From the cell containing the given text, extract its center point as [X, Y] coordinate. 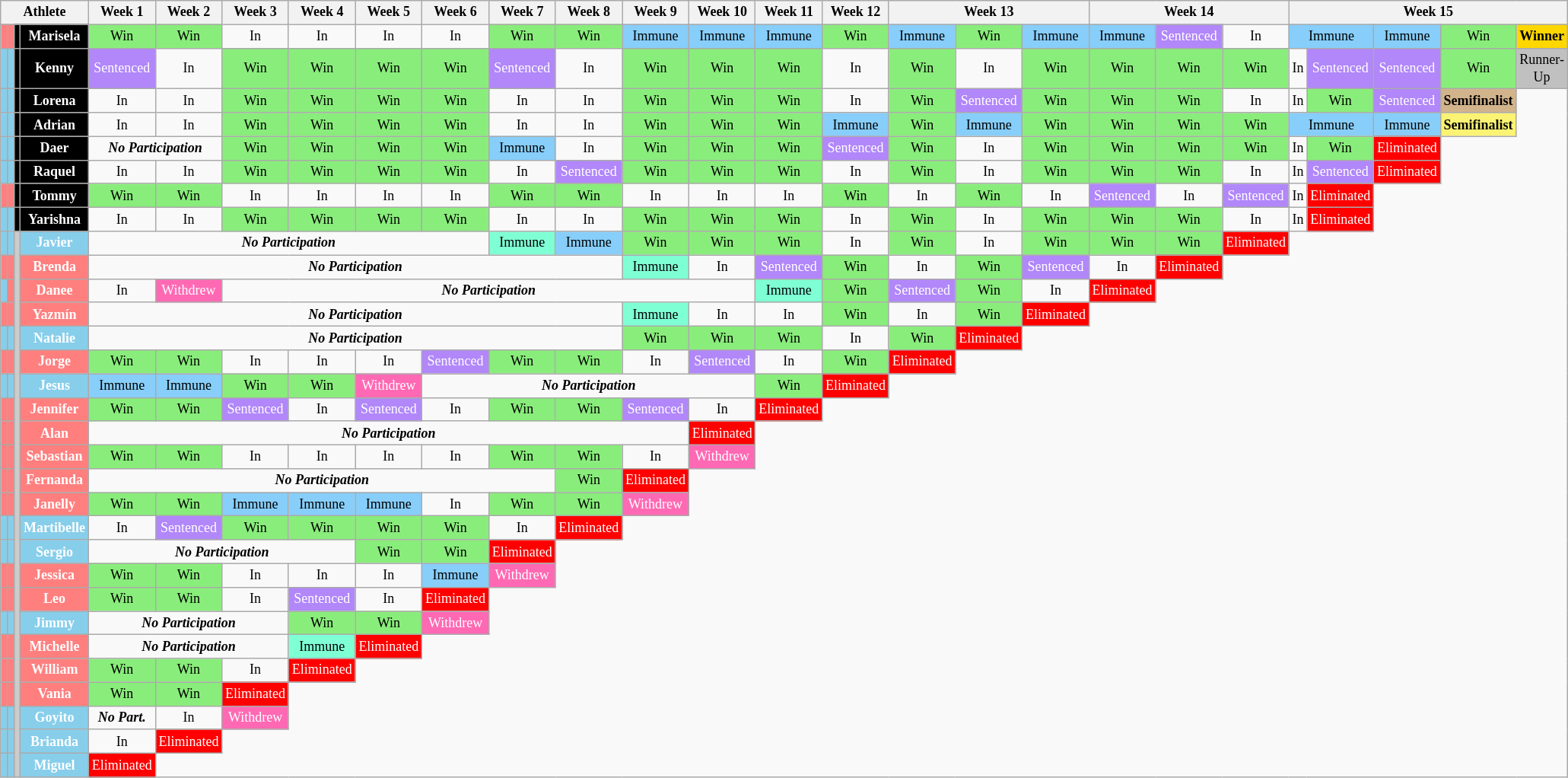
Athlete [45, 12]
No Part. [122, 717]
Week 4 [322, 12]
Week 12 [856, 12]
Vania [55, 694]
Miguel [55, 766]
Jennifer [55, 410]
Janelly [55, 504]
Jesus [55, 385]
Adrian [55, 125]
Week 7 [522, 12]
Week 13 [989, 12]
Sergio [55, 551]
Week 6 [456, 12]
Sebastian [55, 457]
Week 1 [122, 12]
Runner-Up [1541, 69]
Winner [1541, 37]
Week 14 [1188, 12]
Goyito [55, 717]
Kenny [55, 69]
Week 9 [656, 12]
Brenda [55, 266]
Leo [55, 598]
Marisela [55, 37]
Week 15 [1428, 12]
Jessica [55, 576]
Week 3 [256, 12]
William [55, 670]
Jorge [55, 362]
Javier [55, 244]
Yazmín [55, 314]
Michelle [55, 647]
Week 10 [722, 12]
Week 11 [789, 12]
Tommy [55, 195]
Daer [55, 148]
Week 8 [589, 12]
Alan [55, 432]
Natalie [55, 338]
Danee [55, 291]
Martibelle [55, 528]
Week 2 [189, 12]
Week 5 [389, 12]
Lorena [55, 100]
Jimmy [55, 623]
Brianda [55, 741]
Fernanda [55, 481]
Yarishna [55, 219]
Raquel [55, 172]
